Scan for the cell matching the given text and deliver its (x, y) coordinate at center. 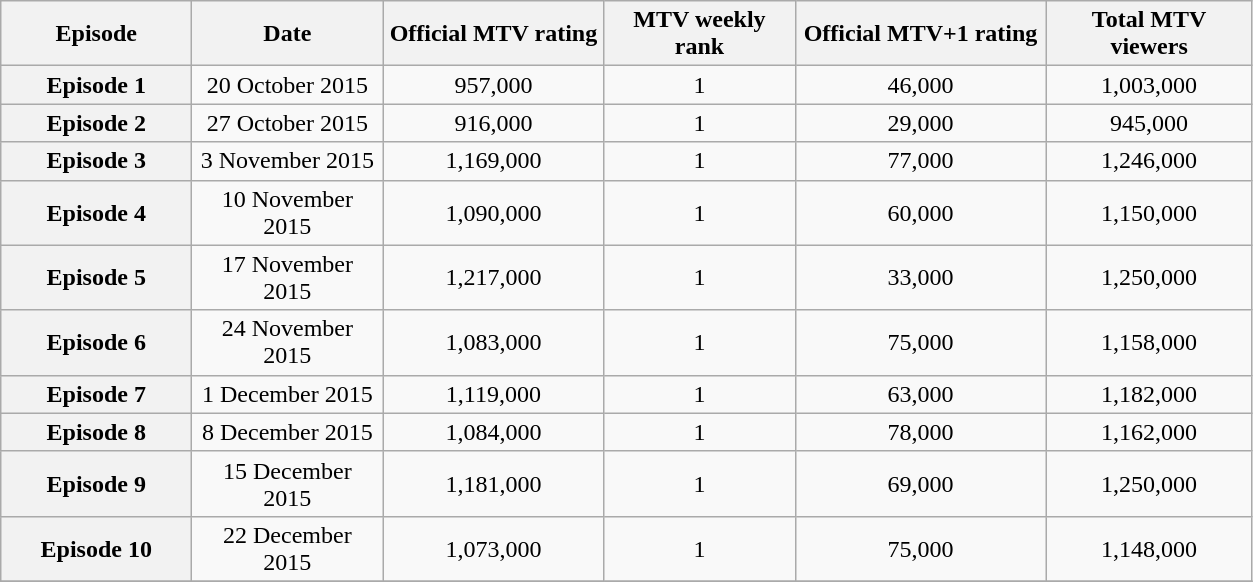
Episode 2 (96, 123)
1,217,000 (494, 278)
1,150,000 (1149, 212)
1,158,000 (1149, 342)
Episode (96, 34)
1 December 2015 (288, 394)
MTV weekly rank (700, 34)
Official MTV rating (494, 34)
22 December 2015 (288, 548)
Episode 6 (96, 342)
1,084,000 (494, 432)
3 November 2015 (288, 161)
69,000 (920, 484)
33,000 (920, 278)
20 October 2015 (288, 85)
Episode 3 (96, 161)
29,000 (920, 123)
Episode 10 (96, 548)
1,162,000 (1149, 432)
63,000 (920, 394)
10 November 2015 (288, 212)
1,246,000 (1149, 161)
15 December 2015 (288, 484)
1,181,000 (494, 484)
916,000 (494, 123)
Episode 8 (96, 432)
1,148,000 (1149, 548)
Episode 5 (96, 278)
1,182,000 (1149, 394)
Date (288, 34)
Official MTV+1 rating (920, 34)
1,003,000 (1149, 85)
60,000 (920, 212)
1,119,000 (494, 394)
46,000 (920, 85)
Episode 4 (96, 212)
Episode 1 (96, 85)
957,000 (494, 85)
1,083,000 (494, 342)
1,090,000 (494, 212)
77,000 (920, 161)
Episode 7 (96, 394)
8 December 2015 (288, 432)
Total MTV viewers (1149, 34)
1,073,000 (494, 548)
27 October 2015 (288, 123)
78,000 (920, 432)
17 November 2015 (288, 278)
24 November 2015 (288, 342)
945,000 (1149, 123)
Episode 9 (96, 484)
1,169,000 (494, 161)
